Extract the (x, y) coordinate from the center of the cell holding the provided text.  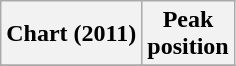
Peakposition (188, 34)
Chart (2011) (72, 34)
